Scan for the cell matching the given text and deliver its [x, y] coordinate at center. 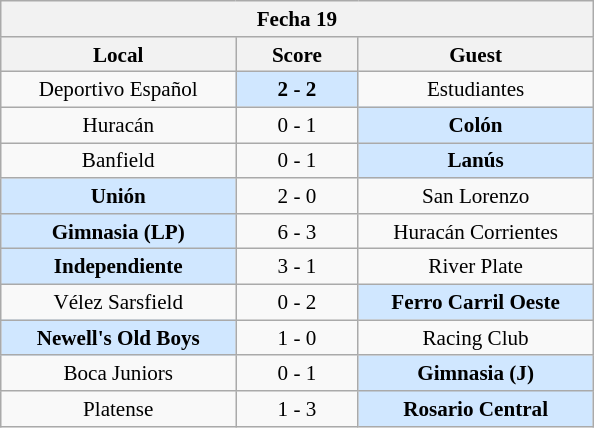
Lanús [476, 160]
Fecha 19 [297, 18]
Racing Club [476, 338]
6 - 3 [297, 230]
1 - 0 [297, 338]
Platense [118, 408]
Gimnasia (LP) [118, 230]
Huracán [118, 124]
San Lorenzo [476, 196]
Newell's Old Boys [118, 338]
Unión [118, 196]
2 - 2 [297, 90]
0 - 2 [297, 302]
Score [297, 54]
Banfield [118, 160]
Local [118, 54]
Huracán Corrientes [476, 230]
Guest [476, 54]
3 - 1 [297, 266]
Gimnasia (J) [476, 372]
Vélez Sarsfield [118, 302]
Deportivo Español [118, 90]
Rosario Central [476, 408]
1 - 3 [297, 408]
River Plate [476, 266]
2 - 0 [297, 196]
Boca Juniors [118, 372]
Colón [476, 124]
Ferro Carril Oeste [476, 302]
Estudiantes [476, 90]
Independiente [118, 266]
